Determine the (x, y) coordinate at the center of the cell enclosing the given text.  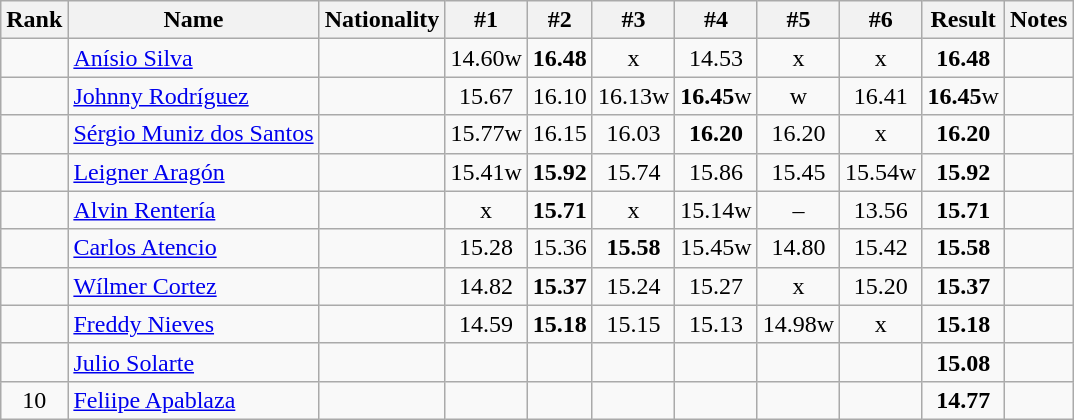
15.45 (798, 172)
14.77 (963, 400)
15.13 (716, 324)
#3 (633, 20)
14.60w (486, 58)
15.77w (486, 134)
15.54w (881, 172)
15.08 (963, 362)
– (798, 210)
Nationality (382, 20)
15.15 (633, 324)
16.41 (881, 96)
15.36 (560, 248)
15.67 (486, 96)
Johnny Rodríguez (194, 96)
#4 (716, 20)
15.41w (486, 172)
14.59 (486, 324)
14.98w (798, 324)
Rank (34, 20)
14.82 (486, 286)
16.15 (560, 134)
15.24 (633, 286)
15.20 (881, 286)
10 (34, 400)
Leigner Aragón (194, 172)
15.28 (486, 248)
Carlos Atencio (194, 248)
15.14w (716, 210)
#2 (560, 20)
16.03 (633, 134)
14.80 (798, 248)
16.13w (633, 96)
#6 (881, 20)
Notes (1038, 20)
w (798, 96)
Sérgio Muniz dos Santos (194, 134)
13.56 (881, 210)
Freddy Nieves (194, 324)
15.74 (633, 172)
15.27 (716, 286)
Wílmer Cortez (194, 286)
#5 (798, 20)
14.53 (716, 58)
15.45w (716, 248)
16.10 (560, 96)
Name (194, 20)
15.86 (716, 172)
Anísio Silva (194, 58)
15.42 (881, 248)
#1 (486, 20)
Result (963, 20)
Feliipe Apablaza (194, 400)
Julio Solarte (194, 362)
Alvin Rentería (194, 210)
